Locate the cell with the specified text and output its [X, Y] center coordinate. 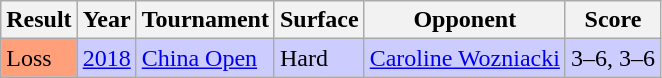
2018 [106, 58]
Loss [39, 58]
Surface [319, 20]
Caroline Wozniacki [464, 58]
3–6, 3–6 [612, 58]
Hard [319, 58]
Year [106, 20]
Score [612, 20]
Opponent [464, 20]
Result [39, 20]
China Open [205, 58]
Tournament [205, 20]
